From the cell containing the given text, extract its center point as [X, Y] coordinate. 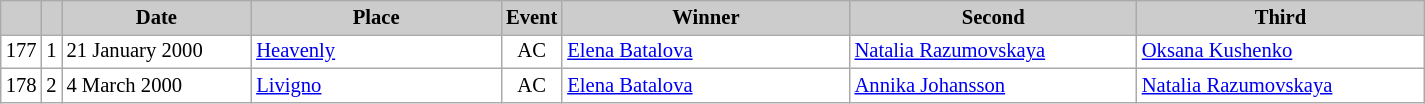
1 [51, 51]
21 January 2000 [157, 51]
Event [532, 17]
Date [157, 17]
Second [994, 17]
178 [22, 85]
4 March 2000 [157, 85]
2 [51, 85]
Place [376, 17]
Annika Johansson [994, 85]
Livigno [376, 85]
177 [22, 51]
Heavenly [376, 51]
Winner [706, 17]
Third [1280, 17]
Oksana Kushenko [1280, 51]
